Identify which cell holds the provided text, then report its [x, y] central coordinate. 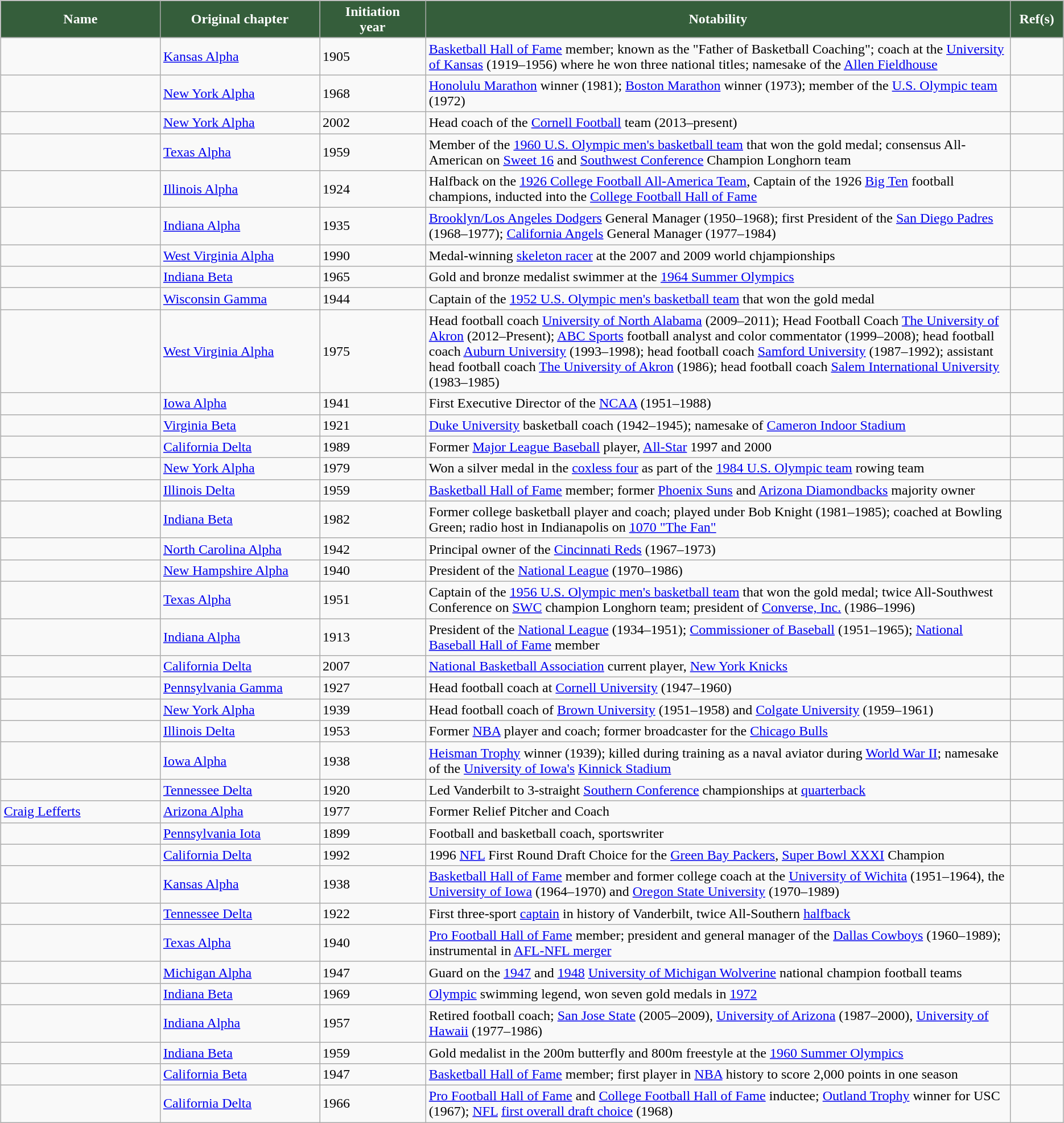
President of the National League (1934–1951); Commissioner of Baseball (1951–1965); National Baseball Hall of Fame member [718, 636]
1957 [373, 1023]
Duke University basketball coach (1942–1945); namesake of Cameron Indoor Stadium [718, 425]
1990 [373, 256]
1942 [373, 549]
1924 [373, 189]
Name [80, 19]
1953 [373, 731]
1996 NFL First Round Draft Choice for the Green Bay Packers, Super Bowl XXXI Champion [718, 855]
Pro Football Hall of Fame and College Football Hall of Fame inductee; Outland Trophy winner for USC (1967); NFL first overall draft choice (1968) [718, 1104]
Notability [718, 19]
Former Relief Pitcher and Coach [718, 812]
1969 [373, 994]
Gold medalist in the 200m butterfly and 800m freestyle at the 1960 Summer Olympics [718, 1052]
Football and basketball coach, sportswriter [718, 833]
Led Vanderbilt to 3-straight Southern Conference championships at quarterback [718, 790]
1905 [373, 56]
Original chapter [240, 19]
1965 [373, 277]
Pennsylvania Iota [240, 833]
Michigan Alpha [240, 972]
1979 [373, 468]
Former NBA player and coach; former broadcaster for the Chicago Bulls [718, 731]
2002 [373, 122]
Initiationyear [373, 19]
1920 [373, 790]
Basketball Hall of Fame member; former Phoenix Suns and Arizona Diamondbacks majority owner [718, 490]
Ref(s) [1037, 19]
1977 [373, 812]
1968 [373, 93]
Head football coach at Cornell University (1947–1960) [718, 688]
National Basketball Association current player, New York Knicks [718, 667]
Former Major League Baseball player, All-Star 1997 and 2000 [718, 447]
1944 [373, 299]
1989 [373, 447]
1975 [373, 351]
California Beta [240, 1075]
Illinois Alpha [240, 189]
President of the National League (1970–1986) [718, 570]
1939 [373, 710]
1921 [373, 425]
Principal owner of the Cincinnati Reds (1967–1973) [718, 549]
Wisconsin Gamma [240, 299]
Pennsylvania Gamma [240, 688]
1927 [373, 688]
1982 [373, 519]
First three-sport captain in history of Vanderbilt, twice All-Southern halfback [718, 914]
Won a silver medal in the coxless four as part of the 1984 U.S. Olympic team rowing team [718, 468]
1935 [373, 227]
1941 [373, 404]
Medal-winning skeleton racer at the 2007 and 2009 world chjampionships [718, 256]
Craig Lefferts [80, 812]
1966 [373, 1104]
Pro Football Hall of Fame member; president and general manager of the Dallas Cowboys (1960–1989); instrumental in AFL-NFL merger [718, 943]
Head football coach of Brown University (1951–1958) and Colgate University (1959–1961) [718, 710]
Heisman Trophy winner (1939); killed during training as a naval aviator during World War II; namesake of the University of Iowa's Kinnick Stadium [718, 760]
North Carolina Alpha [240, 549]
1992 [373, 855]
1951 [373, 600]
Head coach of the Cornell Football team (2013–present) [718, 122]
2007 [373, 667]
1922 [373, 914]
1899 [373, 833]
Gold and bronze medalist swimmer at the 1964 Summer Olympics [718, 277]
New Hampshire Alpha [240, 570]
Olympic swimming legend, won seven gold medals in 1972 [718, 994]
Guard on the 1947 and 1948 University of Michigan Wolverine national champion football teams [718, 972]
Basketball Hall of Fame member; first player in NBA history to score 2,000 points in one season [718, 1075]
Arizona Alpha [240, 812]
Virginia Beta [240, 425]
Captain of the 1952 U.S. Olympic men's basketball team that won the gold medal [718, 299]
Retired football coach; San Jose State (2005–2009), University of Arizona (1987–2000), University of Hawaii (1977–1986) [718, 1023]
Honolulu Marathon winner (1981); Boston Marathon winner (1973); member of the U.S. Olympic team (1972) [718, 93]
First Executive Director of the NCAA (1951–1988) [718, 404]
1913 [373, 636]
